Search for the cell housing the specified text and yield its (x, y) center coordinate. 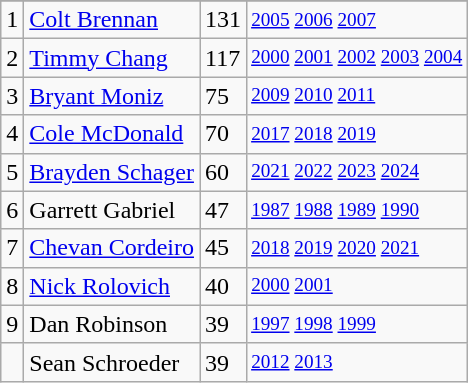
40 (224, 286)
2005 2006 2007 (357, 20)
2 (12, 58)
Dan Robinson (112, 324)
1 (12, 20)
Cole McDonald (112, 134)
7 (12, 248)
3 (12, 96)
Garrett Gabriel (112, 210)
47 (224, 210)
8 (12, 286)
1997 1998 1999 (357, 324)
Nick Rolovich (112, 286)
2021 2022 2023 2024 (357, 172)
131 (224, 20)
Sean Schroeder (112, 362)
2012 2013 (357, 362)
4 (12, 134)
6 (12, 210)
2009 2010 2011 (357, 96)
Bryant Moniz (112, 96)
2000 2001 2002 2003 2004 (357, 58)
Brayden Schager (112, 172)
Timmy Chang (112, 58)
117 (224, 58)
70 (224, 134)
2017 2018 2019 (357, 134)
9 (12, 324)
2018 2019 2020 2021 (357, 248)
60 (224, 172)
45 (224, 248)
5 (12, 172)
2000 2001 (357, 286)
Chevan Cordeiro (112, 248)
1987 1988 1989 1990 (357, 210)
75 (224, 96)
Colt Brennan (112, 20)
